Locate the cell with the specified text and output its [x, y] center coordinate. 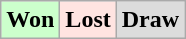
Won [30, 20]
Draw [150, 20]
Lost [88, 20]
